Scan for the cell matching the given text and deliver its (X, Y) coordinate at center. 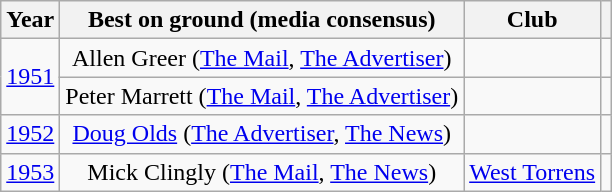
Club (532, 20)
Allen Greer (The Mail, The Advertiser) (262, 58)
1953 (30, 172)
1952 (30, 134)
Year (30, 20)
Best on ground (media consensus) (262, 20)
1951 (30, 77)
West Torrens (532, 172)
Peter Marrett (The Mail, The Advertiser) (262, 96)
Mick Clingly (The Mail, The News) (262, 172)
Doug Olds (The Advertiser, The News) (262, 134)
